Find where the given text appears and provide that cell's center as (X, Y) coordinate. 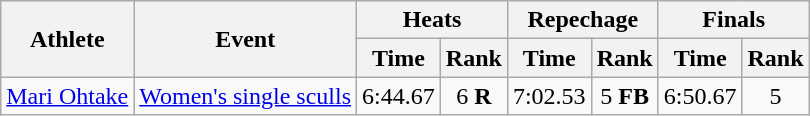
Mari Ohtake (68, 96)
Event (246, 39)
Finals (734, 20)
5 FB (624, 96)
Repechage (582, 20)
Athlete (68, 39)
6 R (474, 96)
6:50.67 (700, 96)
6:44.67 (399, 96)
Women's single sculls (246, 96)
Heats (432, 20)
7:02.53 (549, 96)
5 (776, 96)
